Pinpoint the cell where the given text exists, returning its [X, Y] midpoint coordinate. 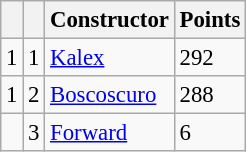
2 [34, 95]
288 [210, 95]
6 [210, 133]
3 [34, 133]
Constructor [110, 20]
Forward [110, 133]
Kalex [110, 58]
292 [210, 58]
Boscoscuro [110, 95]
Points [210, 20]
